Output the (x, y) coordinate of the center of the cell containing the given text.  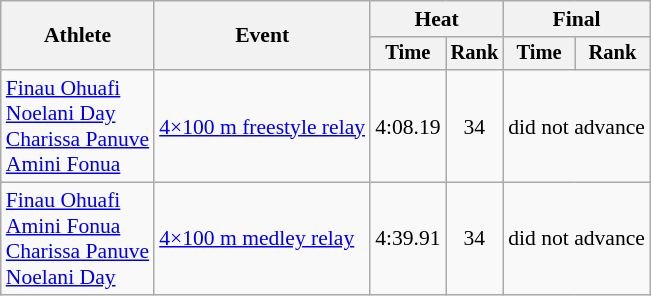
Athlete (78, 36)
4×100 m medley relay (262, 239)
4×100 m freestyle relay (262, 126)
Finau OhuafiNoelani DayCharissa PanuveAmini Fonua (78, 126)
4:08.19 (408, 126)
Heat (436, 19)
Final (576, 19)
4:39.91 (408, 239)
Finau OhuafiAmini FonuaCharissa PanuveNoelani Day (78, 239)
Event (262, 36)
